Locate the cell with the specified text and output its [X, Y] center coordinate. 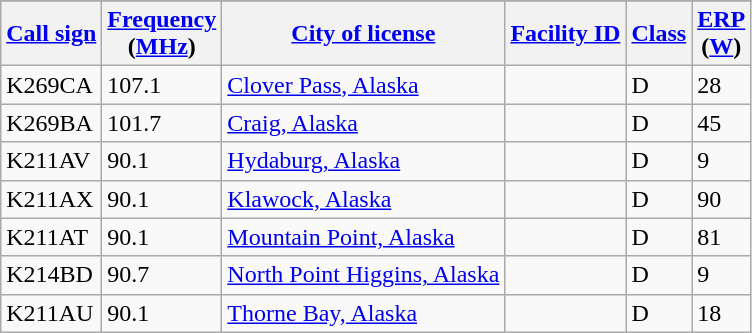
K211AT [52, 237]
18 [722, 313]
Clover Pass, Alaska [364, 85]
Facility ID [566, 34]
K211AV [52, 161]
ERP(W) [722, 34]
K211AU [52, 313]
K211AX [52, 199]
Mountain Point, Alaska [364, 237]
K269BA [52, 123]
Class [659, 34]
North Point Higgins, Alaska [364, 275]
28 [722, 85]
45 [722, 123]
Hydaburg, Alaska [364, 161]
81 [722, 237]
90.7 [162, 275]
Thorne Bay, Alaska [364, 313]
K269CA [52, 85]
K214BD [52, 275]
101.7 [162, 123]
107.1 [162, 85]
Frequency(MHz) [162, 34]
Call sign [52, 34]
Craig, Alaska [364, 123]
Klawock, Alaska [364, 199]
90 [722, 199]
City of license [364, 34]
